Identify which cell holds the provided text, then report its [x, y] central coordinate. 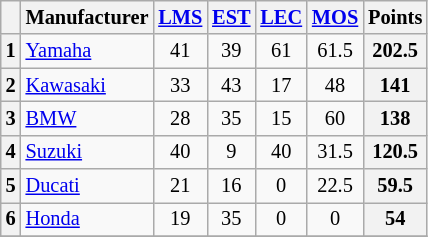
28 [180, 118]
4 [11, 152]
Yamaha [88, 51]
60 [335, 118]
138 [395, 118]
61 [281, 51]
LMS [180, 17]
EST [231, 17]
43 [231, 85]
22.5 [335, 186]
59.5 [395, 186]
2 [11, 85]
141 [395, 85]
BMW [88, 118]
MOS [335, 17]
120.5 [395, 152]
5 [11, 186]
33 [180, 85]
54 [395, 219]
Honda [88, 219]
16 [231, 186]
Ducati [88, 186]
15 [281, 118]
Manufacturer [88, 17]
LEC [281, 17]
6 [11, 219]
3 [11, 118]
61.5 [335, 51]
9 [231, 152]
39 [231, 51]
17 [281, 85]
202.5 [395, 51]
31.5 [335, 152]
41 [180, 51]
Kawasaki [88, 85]
19 [180, 219]
21 [180, 186]
48 [335, 85]
Points [395, 17]
1 [11, 51]
Suzuki [88, 152]
